Locate the cell with the specified text and output its [x, y] center coordinate. 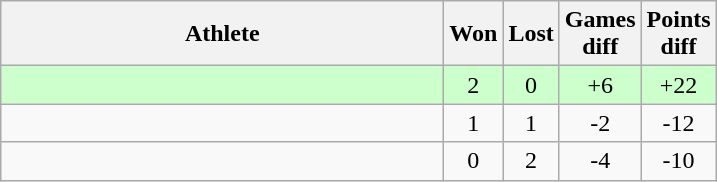
Lost [531, 34]
-4 [600, 161]
Won [474, 34]
Gamesdiff [600, 34]
-12 [678, 123]
Pointsdiff [678, 34]
+22 [678, 85]
-2 [600, 123]
Athlete [222, 34]
-10 [678, 161]
+6 [600, 85]
